For the text-containing cell, return its midpoint in [X, Y] coordinate format. 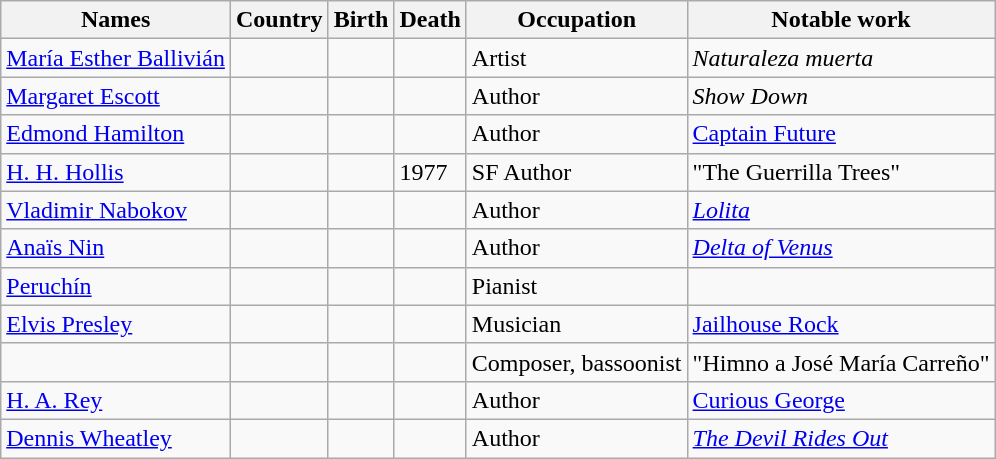
"The Guerrilla Trees" [841, 172]
Names [116, 20]
Peruchín [116, 286]
Delta of Venus [841, 248]
Margaret Escott [116, 96]
Lolita [841, 210]
Edmond Hamilton [116, 134]
María Esther Ballivián [116, 58]
H. A. Rey [116, 400]
Vladimir Nabokov [116, 210]
Notable work [841, 20]
Anaïs Nin [116, 248]
Curious George [841, 400]
Jailhouse Rock [841, 324]
Country [279, 20]
H. H. Hollis [116, 172]
1977 [430, 172]
Dennis Wheatley [116, 438]
Occupation [576, 20]
Composer, bassoonist [576, 362]
Show Down [841, 96]
Death [430, 20]
Birth [361, 20]
Musician [576, 324]
Artist [576, 58]
Naturaleza muerta [841, 58]
Elvis Presley [116, 324]
The Devil Rides Out [841, 438]
SF Author [576, 172]
Pianist [576, 286]
"Himno a José María Carreño" [841, 362]
Captain Future [841, 134]
